Find where the given text appears and provide that cell's center as [X, Y] coordinate. 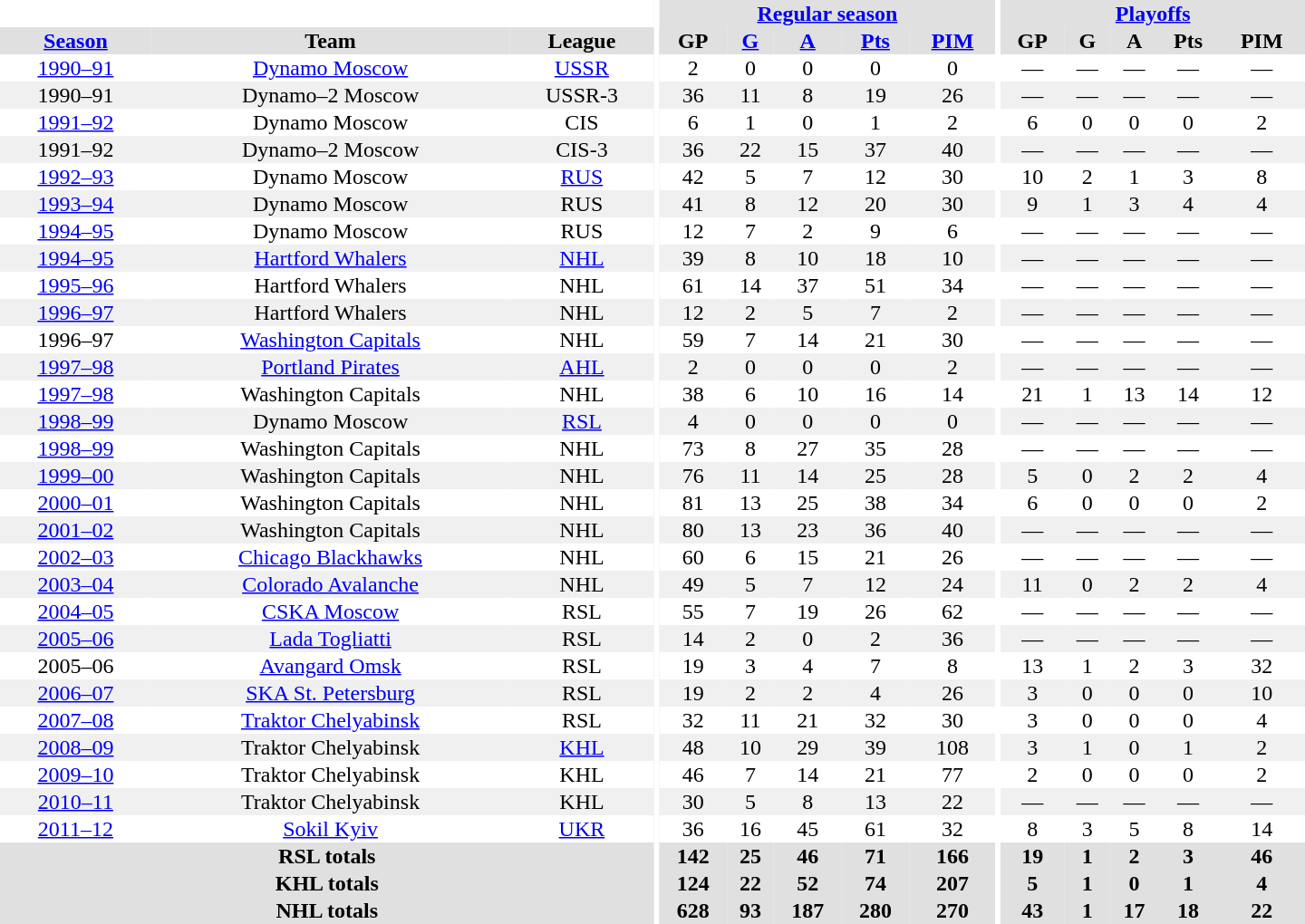
23 [808, 530]
1993–94 [76, 204]
74 [875, 883]
2002–03 [76, 557]
NHL totals [327, 910]
2003–04 [76, 584]
Playoffs [1153, 14]
Avangard Omsk [331, 666]
2010–11 [76, 802]
2000–01 [76, 503]
Colorado Avalanche [331, 584]
Lada Togliatti [331, 639]
71 [875, 856]
Regular season [826, 14]
52 [808, 883]
UKR [582, 829]
628 [692, 910]
81 [692, 503]
20 [875, 204]
Chicago Blackhawks [331, 557]
49 [692, 584]
41 [692, 204]
USSR [582, 68]
Team [331, 41]
76 [692, 476]
62 [952, 611]
29 [808, 747]
270 [952, 910]
108 [952, 747]
51 [875, 285]
League [582, 41]
55 [692, 611]
142 [692, 856]
Season [76, 41]
43 [1032, 910]
45 [808, 829]
2006–07 [76, 693]
166 [952, 856]
2008–09 [76, 747]
60 [692, 557]
77 [952, 775]
73 [692, 448]
1992–93 [76, 177]
42 [692, 177]
27 [808, 448]
2009–10 [76, 775]
187 [808, 910]
2001–02 [76, 530]
2007–08 [76, 720]
17 [1135, 910]
1999–00 [76, 476]
KHL totals [327, 883]
80 [692, 530]
Portland Pirates [331, 367]
207 [952, 883]
CIS [582, 122]
AHL [582, 367]
35 [875, 448]
CIS-3 [582, 149]
24 [952, 584]
48 [692, 747]
RSL totals [327, 856]
SKA St. Petersburg [331, 693]
USSR-3 [582, 95]
93 [750, 910]
124 [692, 883]
280 [875, 910]
59 [692, 340]
2011–12 [76, 829]
1995–96 [76, 285]
Sokil Kyiv [331, 829]
2004–05 [76, 611]
CSKA Moscow [331, 611]
